Search for the cell housing the specified text and yield its [X, Y] center coordinate. 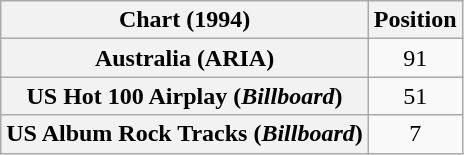
91 [415, 58]
51 [415, 96]
Position [415, 20]
7 [415, 134]
US Hot 100 Airplay (Billboard) [185, 96]
US Album Rock Tracks (Billboard) [185, 134]
Chart (1994) [185, 20]
Australia (ARIA) [185, 58]
